For the text-containing cell, return its midpoint in [x, y] coordinate format. 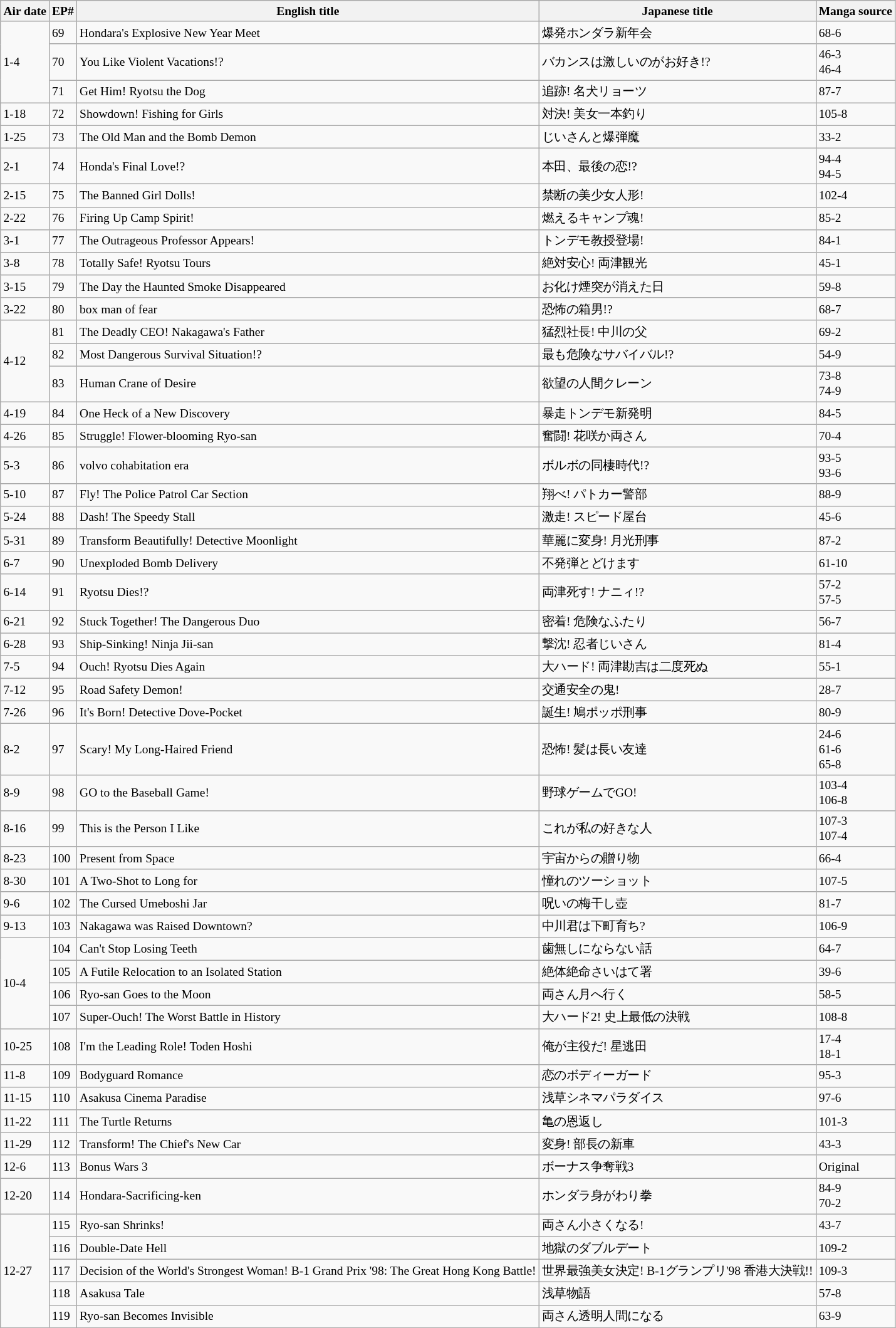
9-6 [25, 903]
Super-Ouch! The Worst Battle in History [308, 1017]
103 [63, 926]
115 [63, 1225]
87 [63, 494]
93-593-6 [855, 465]
93 [63, 644]
10-4 [25, 983]
Fly! The Police Patrol Car Section [308, 494]
両さん小さくなる! [677, 1225]
107 [63, 1017]
Nakagawa was Raised Downtown? [308, 926]
俺が主役だ! 星逃田 [677, 1047]
両さん月へ行く [677, 994]
7-5 [25, 667]
Transform! The Chief's New Car [308, 1144]
17-418-1 [855, 1047]
90 [63, 563]
107-3107-4 [855, 829]
54-9 [855, 355]
The Cursed Umeboshi Jar [308, 903]
Asakusa Tale [308, 1294]
Get Him! Ryotsu the Dog [308, 91]
The Banned Girl Dolls! [308, 196]
73-874-9 [855, 384]
Most Dangerous Survival Situation!? [308, 355]
両さん透明人間になる [677, 1316]
85 [63, 436]
不発弾とどけます [677, 563]
Struggle! Flower-blooming Ryo-san [308, 436]
8-30 [25, 881]
39-6 [855, 971]
暴走トンデモ新発明 [677, 413]
4-12 [25, 361]
109-3 [855, 1271]
Stuck Together! The Dangerous Duo [308, 622]
追跡! 名犬リョーツ [677, 91]
本田、最後の恋!? [677, 165]
Original [855, 1166]
5-10 [25, 494]
5-24 [25, 517]
One Heck of a New Discovery [308, 413]
63-9 [855, 1316]
世界最強美女決定! B-1グランプリ'98 香港大決戦!! [677, 1271]
33-2 [855, 137]
108 [63, 1047]
お化け煙突が消えた日 [677, 286]
56-7 [855, 622]
宇宙からの贈り物 [677, 858]
中川君は下町育ち? [677, 926]
7-12 [25, 689]
81-7 [855, 903]
Dash! The Speedy Stall [308, 517]
Transform Beautifully! Detective Moonlight [308, 540]
57-8 [855, 1294]
77 [63, 241]
97 [63, 750]
Manga source [855, 11]
94-494-5 [855, 165]
Hondara-Sacrificing-ken [308, 1196]
43-3 [855, 1144]
大ハード2! 史上最低の決戦 [677, 1017]
Ship-Sinking! Ninja Jii-san [308, 644]
12-27 [25, 1271]
浅草物語 [677, 1294]
恐怖の箱男!? [677, 309]
The Day the Haunted Smoke Disappeared [308, 286]
81 [63, 332]
3-8 [25, 264]
71 [63, 91]
76 [63, 218]
84-5 [855, 413]
Double-Date Hell [308, 1248]
74 [63, 165]
地獄のダブルデート [677, 1248]
70 [63, 61]
ボルボの同棲時代!? [677, 465]
Totally Safe! Ryotsu Tours [308, 264]
交通安全の鬼! [677, 689]
87-7 [855, 91]
61-10 [855, 563]
87-2 [855, 540]
55-1 [855, 667]
11-22 [25, 1121]
10-25 [25, 1047]
97-6 [855, 1099]
Firing Up Camp Spirit! [308, 218]
大ハード! 両津勘吉は二度死ぬ [677, 667]
Ryo-san Goes to the Moon [308, 994]
Ryo-san Shrinks! [308, 1225]
対決! 美女一本釣り [677, 114]
105-8 [855, 114]
24-661-665-8 [855, 750]
101-3 [855, 1121]
2-15 [25, 196]
浅草シネマパラダイス [677, 1099]
68-7 [855, 309]
1-18 [25, 114]
3-22 [25, 309]
撃沈! 忍者じいさん [677, 644]
59-8 [855, 286]
89 [63, 540]
誕生! 鳩ポッポ刑事 [677, 713]
109-2 [855, 1248]
91 [63, 592]
華麗に変身! 月光刑事 [677, 540]
Unexploded Bomb Delivery [308, 563]
最も危険なサバイバル!? [677, 355]
じいさんと爆弾魔 [677, 137]
2-22 [25, 218]
I'm the Leading Role! Toden Hoshi [308, 1047]
99 [63, 829]
116 [63, 1248]
7-26 [25, 713]
volvo cohabitation era [308, 465]
これが私の好きな人 [677, 829]
111 [63, 1121]
激走! スピード屋台 [677, 517]
68-6 [855, 33]
66-4 [855, 858]
呪いの梅干し壺 [677, 903]
108-8 [855, 1017]
Hondara's Explosive New Year Meet [308, 33]
6-28 [25, 644]
79 [63, 286]
2-1 [25, 165]
The Turtle Returns [308, 1121]
8-9 [25, 792]
112 [63, 1144]
This is the Person I Like [308, 829]
95 [63, 689]
恋のボディーガード [677, 1075]
114 [63, 1196]
64-7 [855, 949]
密着! 危険なふたり [677, 622]
ホンダラ身がわり拳 [677, 1196]
45-6 [855, 517]
Ryo-san Becomes Invisible [308, 1316]
104 [63, 949]
98 [63, 792]
109 [63, 1075]
95-3 [855, 1075]
81-4 [855, 644]
28-7 [855, 689]
1-4 [25, 62]
100 [63, 858]
11-15 [25, 1099]
3-15 [25, 286]
6-21 [25, 622]
5-31 [25, 540]
83 [63, 384]
84-1 [855, 241]
box man of fear [308, 309]
Ryotsu Dies!? [308, 592]
4-26 [25, 436]
12-20 [25, 1196]
Bonus Wars 3 [308, 1166]
46-346-4 [855, 61]
58-5 [855, 994]
85-2 [855, 218]
Bodyguard Romance [308, 1075]
57-257-5 [855, 592]
106 [63, 994]
69 [63, 33]
118 [63, 1294]
野球ゲームでGO! [677, 792]
1-25 [25, 137]
Can't Stop Losing Teeth [308, 949]
Decision of the World's Strongest Woman! B-1 Grand Prix '98: The Great Hong Kong Battle! [308, 1271]
8-16 [25, 829]
70-4 [855, 436]
80 [63, 309]
The Old Man and the Bomb Demon [308, 137]
6-7 [25, 563]
バカンスは激しいのがお好き!? [677, 61]
トンデモ教授登場! [677, 241]
恐怖! 髪は長い友達 [677, 750]
117 [63, 1271]
101 [63, 881]
8-23 [25, 858]
A Two-Shot to Long for [308, 881]
Ouch! Ryotsu Dies Again [308, 667]
絶体絶命さいはて署 [677, 971]
猛烈社長! 中川の父 [677, 332]
English title [308, 11]
75 [63, 196]
96 [63, 713]
A Futile Relocation to an Isolated Station [308, 971]
92 [63, 622]
Air date [25, 11]
80-9 [855, 713]
The Outrageous Professor Appears! [308, 241]
You Like Violent Vacations!? [308, 61]
禁断の美少女人形! [677, 196]
5-3 [25, 465]
12-6 [25, 1166]
11-29 [25, 1144]
Asakusa Cinema Paradise [308, 1099]
歯無しにならない話 [677, 949]
45-1 [855, 264]
Scary! My Long-Haired Friend [308, 750]
亀の恩返し [677, 1121]
3-1 [25, 241]
72 [63, 114]
119 [63, 1316]
88-9 [855, 494]
変身! 部長の新車 [677, 1144]
It's Born! Detective Dove-Pocket [308, 713]
78 [63, 264]
103-4106-8 [855, 792]
4-19 [25, 413]
ボーナス争奪戦3 [677, 1166]
8-2 [25, 750]
102-4 [855, 196]
Honda's Final Love!? [308, 165]
84-970-2 [855, 1196]
燃えるキャンプ魂! [677, 218]
106-9 [855, 926]
Present from Space [308, 858]
105 [63, 971]
爆発ホンダラ新年会 [677, 33]
107-5 [855, 881]
6-14 [25, 592]
欲望の人間クレーン [677, 384]
絶対安心! 両津観光 [677, 264]
113 [63, 1166]
9-13 [25, 926]
110 [63, 1099]
EP# [63, 11]
Road Safety Demon! [308, 689]
43-7 [855, 1225]
両津死す! ナニィ!? [677, 592]
73 [63, 137]
11-8 [25, 1075]
The Deadly CEO! Nakagawa's Father [308, 332]
憧れのツーショット [677, 881]
69-2 [855, 332]
102 [63, 903]
翔べ! パトカー警部 [677, 494]
Japanese title [677, 11]
GO to the Baseball Game! [308, 792]
84 [63, 413]
奮闘! 花咲か両さん [677, 436]
88 [63, 517]
94 [63, 667]
86 [63, 465]
82 [63, 355]
Human Crane of Desire [308, 384]
Showdown! Fishing for Girls [308, 114]
